For the text-containing cell, return its midpoint in (x, y) coordinate format. 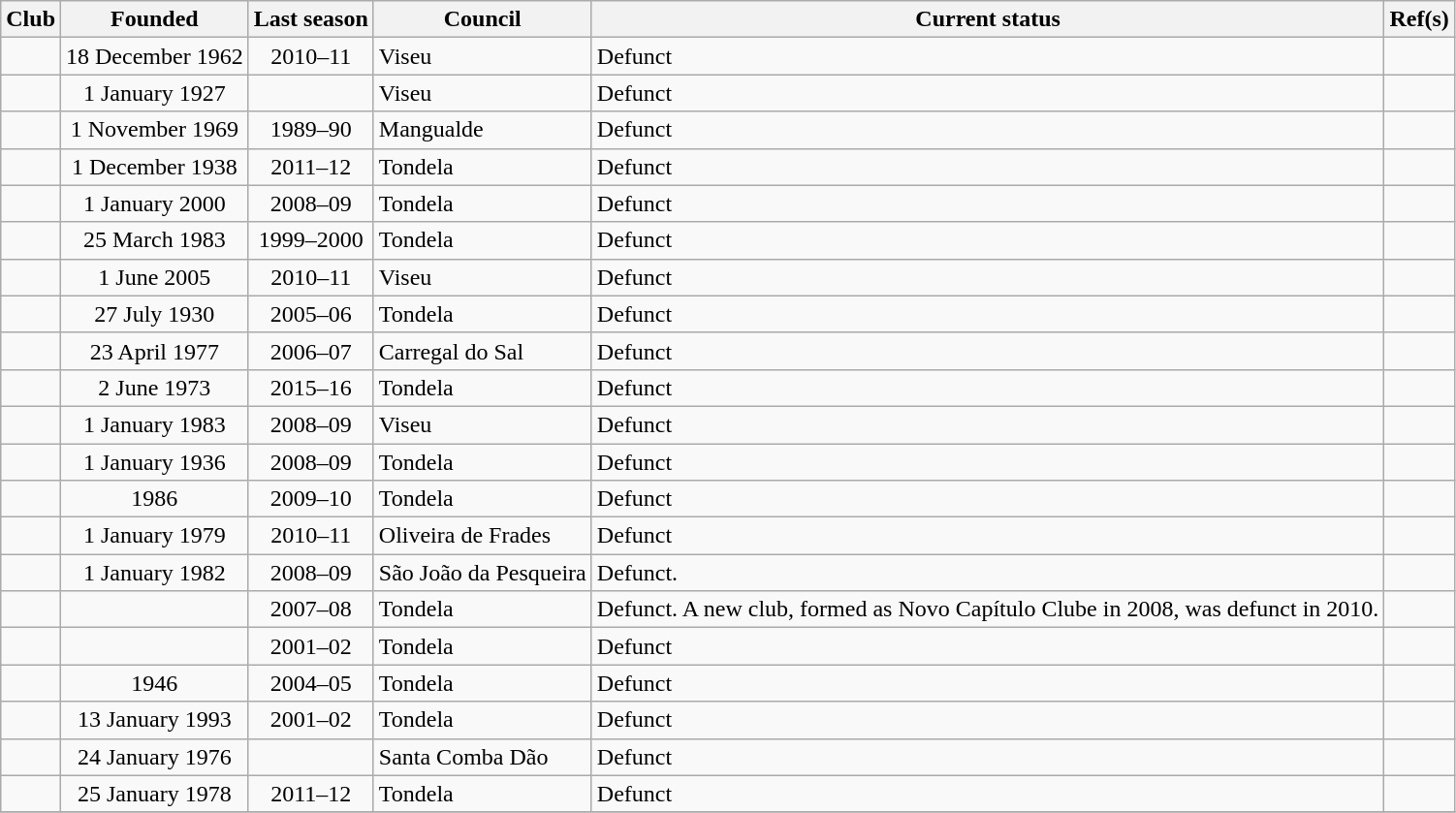
1 January 1979 (155, 536)
23 April 1977 (155, 351)
São João da Pesqueira (483, 573)
2004–05 (310, 683)
1 January 1983 (155, 424)
18 December 1962 (155, 56)
2015–16 (310, 388)
2005–06 (310, 314)
Carregal do Sal (483, 351)
1999–2000 (310, 240)
1 January 1982 (155, 573)
24 January 1976 (155, 757)
1989–90 (310, 130)
13 January 1993 (155, 720)
Mangualde (483, 130)
1 November 1969 (155, 130)
1 December 1938 (155, 167)
Ref(s) (1419, 19)
Defunct. (988, 573)
1 June 2005 (155, 277)
Defunct. A new club, formed as Novo Capítulo Clube in 2008, was defunct in 2010. (988, 610)
Council (483, 19)
1 January 1936 (155, 462)
2009–10 (310, 499)
2007–08 (310, 610)
Santa Comba Dão (483, 757)
1 January 2000 (155, 203)
Club (31, 19)
Last season (310, 19)
2006–07 (310, 351)
25 January 1978 (155, 794)
Founded (155, 19)
1946 (155, 683)
25 March 1983 (155, 240)
Current status (988, 19)
27 July 1930 (155, 314)
1 January 1927 (155, 93)
1986 (155, 499)
2 June 1973 (155, 388)
Oliveira de Frades (483, 536)
